For the text-containing cell, return its midpoint in [X, Y] coordinate format. 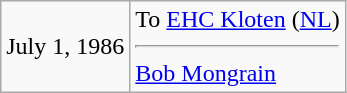
July 1, 1986 [66, 47]
To EHC Kloten (NL)Bob Mongrain [238, 47]
